Determine the [x, y] coordinate at the center of the cell enclosing the given text.  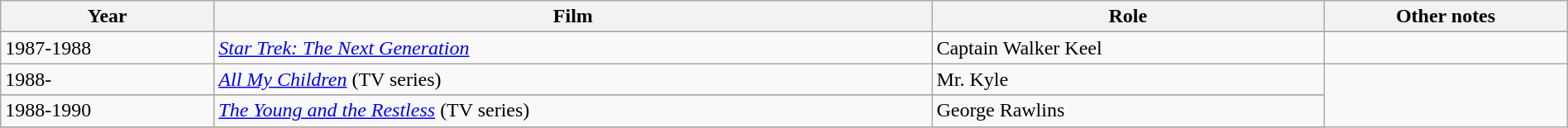
1987-1988 [108, 48]
Year [108, 17]
Star Trek: The Next Generation [573, 48]
1988-1990 [108, 111]
All My Children (TV series) [573, 79]
Film [573, 17]
Captain Walker Keel [1128, 48]
George Rawlins [1128, 111]
Role [1128, 17]
Other notes [1446, 17]
1988- [108, 79]
Mr. Kyle [1128, 79]
The Young and the Restless (TV series) [573, 111]
